Scan for the cell matching the given text and deliver its [x, y] coordinate at center. 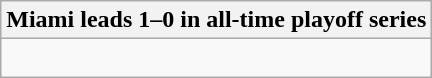
Miami leads 1–0 in all-time playoff series [216, 20]
